Detect which cell encompasses the target text, then output its (X, Y) center coordinate. 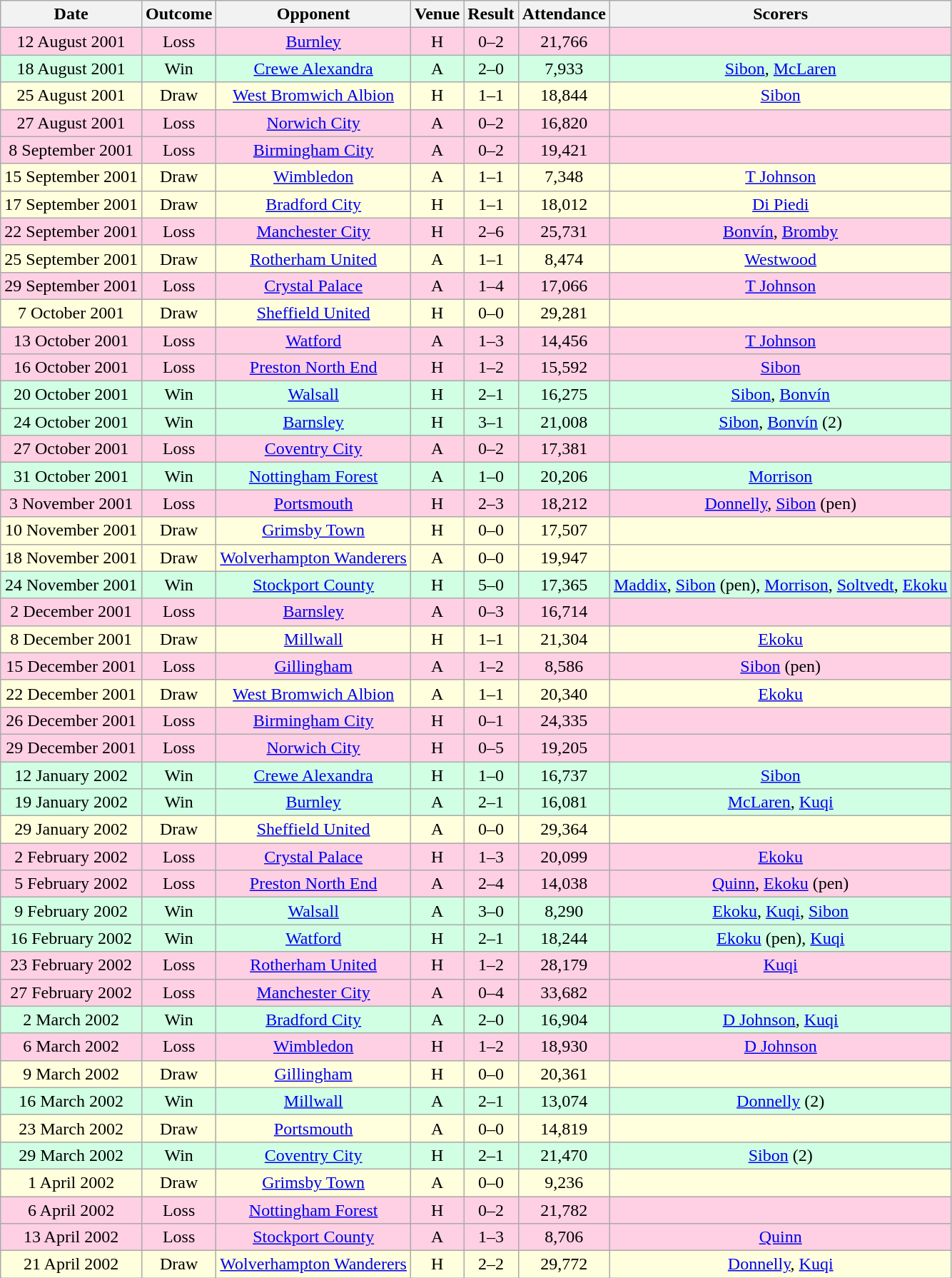
26 December 2001 (71, 720)
17 September 2001 (71, 204)
25 September 2001 (71, 258)
20,361 (564, 1074)
12 January 2002 (71, 775)
16,714 (564, 612)
Donnelly, Sibon (pen) (780, 503)
14,819 (564, 1128)
Sibon, McLaren (780, 69)
24,335 (564, 720)
25 August 2001 (71, 96)
7,348 (564, 177)
5–0 (491, 585)
3 November 2001 (71, 503)
16,904 (564, 1020)
D Johnson (780, 1047)
28,179 (564, 965)
19,421 (564, 150)
Kuqi (780, 965)
29,281 (564, 313)
18,012 (564, 204)
16,737 (564, 775)
2 March 2002 (71, 1020)
18,244 (564, 938)
10 November 2001 (71, 530)
0–1 (491, 720)
17,066 (564, 286)
29 January 2002 (71, 830)
22 December 2001 (71, 693)
19,205 (564, 748)
14,456 (564, 341)
13 October 2001 (71, 341)
20,340 (564, 693)
27 February 2002 (71, 992)
25,731 (564, 231)
2–2 (491, 1264)
Di Piedi (780, 204)
17,365 (564, 585)
8 September 2001 (71, 150)
Result (491, 14)
15,592 (564, 368)
16,081 (564, 802)
18,930 (564, 1047)
18 November 2001 (71, 558)
2–4 (491, 884)
17,507 (564, 530)
Outcome (178, 14)
2–3 (491, 503)
20,099 (564, 857)
Attendance (564, 14)
Sibon (2) (780, 1155)
13,074 (564, 1101)
16 March 2002 (71, 1101)
Quinn (780, 1237)
7,933 (564, 69)
15 December 2001 (71, 666)
Date (71, 14)
20 October 2001 (71, 395)
6 March 2002 (71, 1047)
Sibon, Bonvín (780, 395)
0–4 (491, 992)
0–3 (491, 612)
14,038 (564, 884)
24 October 2001 (71, 422)
D Johnson, Kuqi (780, 1020)
29,772 (564, 1264)
21 April 2002 (71, 1264)
16 February 2002 (71, 938)
2 February 2002 (71, 857)
8,290 (564, 911)
22 September 2001 (71, 231)
21,304 (564, 639)
Opponent (314, 14)
2–6 (491, 231)
20,206 (564, 476)
15 September 2001 (71, 177)
16,820 (564, 123)
21,766 (564, 41)
Donnelly, Kuqi (780, 1264)
7 October 2001 (71, 313)
9,236 (564, 1182)
21,008 (564, 422)
23 March 2002 (71, 1128)
18,844 (564, 96)
12 August 2001 (71, 41)
Morrison (780, 476)
0–5 (491, 748)
21,470 (564, 1155)
18 August 2001 (71, 69)
3–0 (491, 911)
19,947 (564, 558)
29 December 2001 (71, 748)
6 April 2002 (71, 1210)
McLaren, Kuqi (780, 802)
29 September 2001 (71, 286)
23 February 2002 (71, 965)
8,474 (564, 258)
16 October 2001 (71, 368)
27 August 2001 (71, 123)
Sibon, Bonvín (2) (780, 422)
17,381 (564, 449)
8 December 2001 (71, 639)
19 January 2002 (71, 802)
Scorers (780, 14)
13 April 2002 (71, 1237)
Bonvín, Bromby (780, 231)
Maddix, Sibon (pen), Morrison, Soltvedt, Ekoku (780, 585)
16,275 (564, 395)
31 October 2001 (71, 476)
1 April 2002 (71, 1182)
27 October 2001 (71, 449)
24 November 2001 (71, 585)
2 December 2001 (71, 612)
3–1 (491, 422)
9 March 2002 (71, 1074)
18,212 (564, 503)
21,782 (564, 1210)
9 February 2002 (71, 911)
29,364 (564, 830)
5 February 2002 (71, 884)
Quinn, Ekoku (pen) (780, 884)
8,586 (564, 666)
29 March 2002 (71, 1155)
Westwood (780, 258)
Ekoku, Kuqi, Sibon (780, 911)
Sibon (pen) (780, 666)
Venue (437, 14)
8,706 (564, 1237)
Donnelly (2) (780, 1101)
1–4 (491, 286)
33,682 (564, 992)
Ekoku (pen), Kuqi (780, 938)
